Output the [X, Y] coordinate of the center of the cell containing the given text.  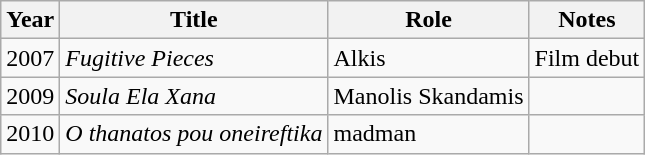
Film debut [587, 58]
Year [30, 20]
Title [194, 20]
Soula Ela Xana [194, 96]
2007 [30, 58]
Fugitive Pieces [194, 58]
madman [428, 134]
O thanatos pou oneireftika [194, 134]
2010 [30, 134]
Alkis [428, 58]
Notes [587, 20]
2009 [30, 96]
Role [428, 20]
Manolis Skandamis [428, 96]
